Determine the [X, Y] coordinate at the center of the cell enclosing the given text.  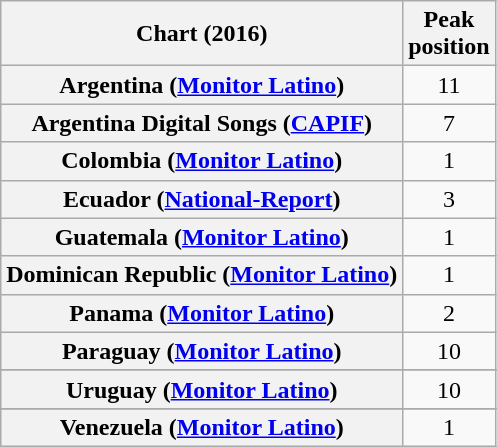
3 [449, 199]
2 [449, 313]
Uruguay (Monitor Latino) [202, 389]
7 [449, 123]
11 [449, 85]
Colombia (Monitor Latino) [202, 161]
Panama (Monitor Latino) [202, 313]
Venezuela (Monitor Latino) [202, 427]
Guatemala (Monitor Latino) [202, 237]
Paraguay (Monitor Latino) [202, 351]
Dominican Republic (Monitor Latino) [202, 275]
Argentina (Monitor Latino) [202, 85]
Ecuador (National-Report) [202, 199]
Argentina Digital Songs (CAPIF) [202, 123]
Chart (2016) [202, 34]
Peakposition [449, 34]
